Locate the cell with the specified text and output its (X, Y) center coordinate. 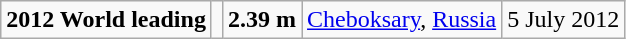
2012 World leading (106, 20)
5 July 2012 (564, 20)
Cheboksary, Russia (402, 20)
2.39 m (262, 20)
